Scan for the cell matching the given text and deliver its (x, y) coordinate at center. 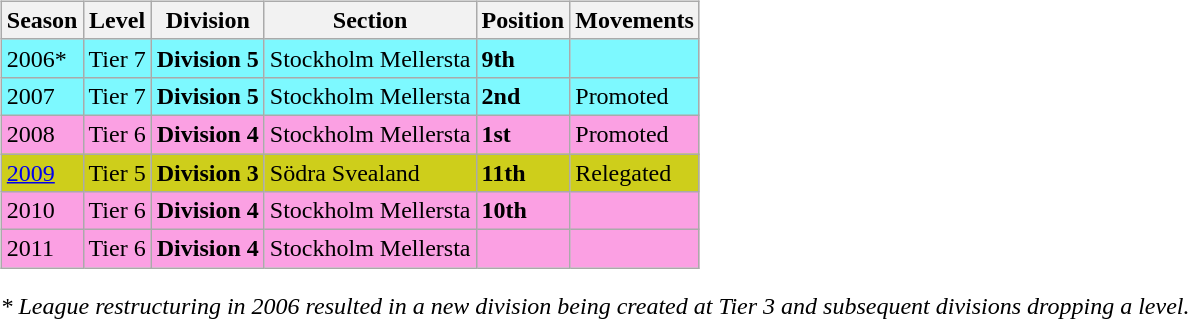
Position (523, 20)
Section (370, 20)
2006* (42, 58)
Movements (635, 20)
2nd (523, 96)
Division (208, 20)
10th (523, 211)
2011 (42, 249)
2010 (42, 211)
Tier 5 (117, 173)
2009 (42, 173)
11th (523, 173)
2007 (42, 96)
9th (523, 58)
Season (42, 20)
Level (117, 20)
1st (523, 134)
Division 3 (208, 173)
Relegated (635, 173)
Södra Svealand (370, 173)
2008 (42, 134)
